Scan for the cell matching the given text and deliver its (x, y) coordinate at center. 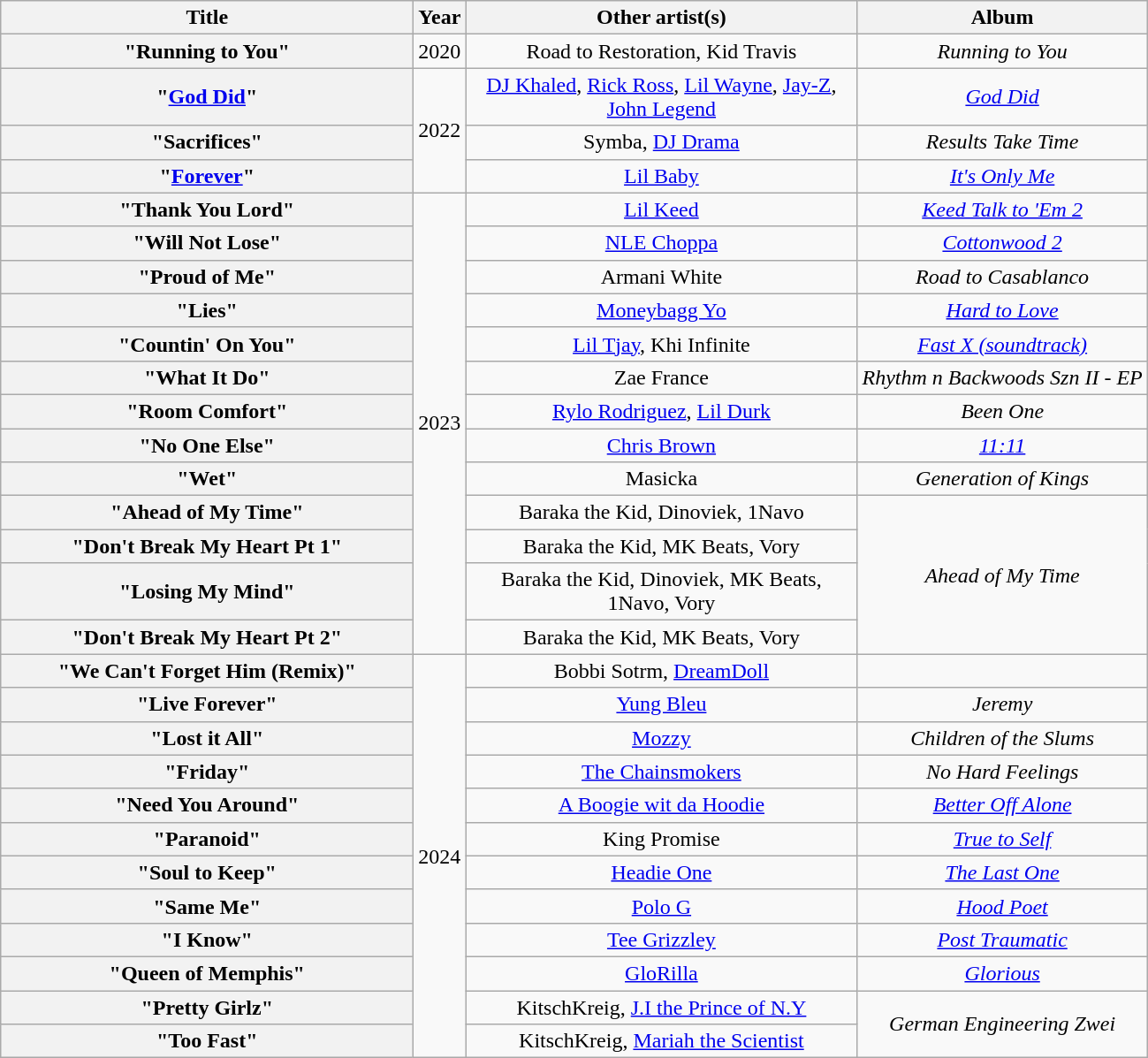
"Same Me" (207, 906)
Yung Bleu (661, 704)
A Boogie wit da Hoodie (661, 805)
Fast X (soundtrack) (1002, 344)
"Lies" (207, 310)
2022 (440, 131)
"What It Do" (207, 377)
Polo G (661, 906)
Masicka (661, 479)
GloRilla (661, 973)
"Running to You" (207, 51)
Glorious (1002, 973)
It's Only Me (1002, 176)
2020 (440, 51)
God Did (1002, 97)
Lil Tjay, Khi Infinite (661, 344)
Ahead of My Time (1002, 575)
Cottonwood 2 (1002, 243)
Running to You (1002, 51)
Baraka the Kid, Dinoviek, MK Beats, 1Navo, Vory (661, 592)
"Sacrifices" (207, 142)
"Don't Break My Heart Pt 1" (207, 546)
NLE Choppa (661, 243)
"No One Else" (207, 445)
The Last One (1002, 872)
Chris Brown (661, 445)
Moneybagg Yo (661, 310)
2023 (440, 423)
"Lost it All" (207, 738)
KitschKreig, J.I the Prince of N.Y (661, 1007)
Been One (1002, 411)
Zae France (661, 377)
"Ahead of My Time" (207, 513)
Title (207, 18)
DJ Khaled, Rick Ross, Lil Wayne, Jay-Z, John Legend (661, 97)
Bobbi Sotrm, DreamDoll (661, 671)
"Friday" (207, 772)
"We Can't Forget Him (Remix)" (207, 671)
Better Off Alone (1002, 805)
"Countin' On You" (207, 344)
King Promise (661, 839)
Jeremy (1002, 704)
KitschKreig, Mariah the Scientist (661, 1041)
Road to Restoration, Kid Travis (661, 51)
Album (1002, 18)
2024 (440, 856)
Post Traumatic (1002, 940)
Children of the Slums (1002, 738)
"Wet" (207, 479)
Tee Grizzley (661, 940)
Year (440, 18)
Mozzy (661, 738)
"Losing My Mind" (207, 592)
Rhythm n Backwoods Szn II - EP (1002, 377)
Results Take Time (1002, 142)
Road to Casablanco (1002, 277)
True to Self (1002, 839)
"Paranoid" (207, 839)
"God Did" (207, 97)
"Too Fast" (207, 1041)
Lil Keed (661, 209)
Symba, DJ Drama (661, 142)
"Room Comfort" (207, 411)
Armani White (661, 277)
Other artist(s) (661, 18)
"Forever" (207, 176)
"Will Not Lose" (207, 243)
"Don't Break My Heart Pt 2" (207, 637)
No Hard Feelings (1002, 772)
"Pretty Girlz" (207, 1007)
11:11 (1002, 445)
Keed Talk to 'Em 2 (1002, 209)
The Chainsmokers (661, 772)
German Engineering Zwei (1002, 1024)
"I Know" (207, 940)
"Thank You Lord" (207, 209)
Headie One (661, 872)
"Live Forever" (207, 704)
"Proud of Me" (207, 277)
Hard to Love (1002, 310)
Baraka the Kid, Dinoviek, 1Navo (661, 513)
Generation of Kings (1002, 479)
"Queen of Memphis" (207, 973)
Hood Poet (1002, 906)
Lil Baby (661, 176)
"Soul to Keep" (207, 872)
Rylo Rodriguez, Lil Durk (661, 411)
"Need You Around" (207, 805)
